Pinpoint the cell where the given text exists, returning its [X, Y] midpoint coordinate. 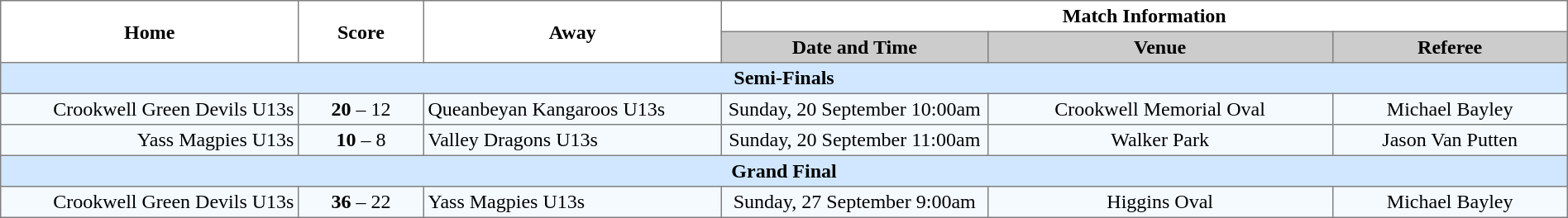
10 – 8 [361, 140]
Date and Time [854, 47]
Crookwell Memorial Oval [1159, 109]
Semi-Finals [784, 78]
Grand Final [784, 171]
Walker Park [1159, 140]
Match Information [1145, 17]
Jason Van Putten [1450, 140]
Referee [1450, 47]
20 – 12 [361, 109]
Valley Dragons U13s [572, 140]
Away [572, 31]
Sunday, 20 September 11:00am [854, 140]
Higgins Oval [1159, 202]
Queanbeyan Kangaroos U13s [572, 109]
Venue [1159, 47]
Home [150, 31]
Sunday, 27 September 9:00am [854, 202]
Score [361, 31]
36 – 22 [361, 202]
Sunday, 20 September 10:00am [854, 109]
